Return (X, Y) of the center of cell containing provided text 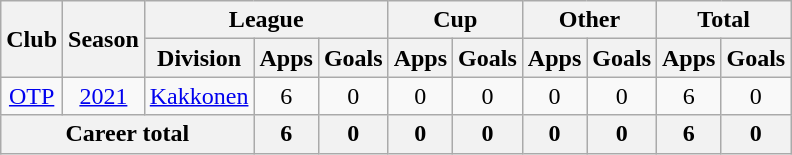
Kakkonen (199, 96)
OTP (32, 96)
Other (589, 20)
Total (724, 20)
Club (32, 39)
League (266, 20)
Cup (455, 20)
Division (199, 58)
2021 (104, 96)
Career total (128, 134)
Season (104, 39)
